Locate the cell with the specified text and output its [x, y] center coordinate. 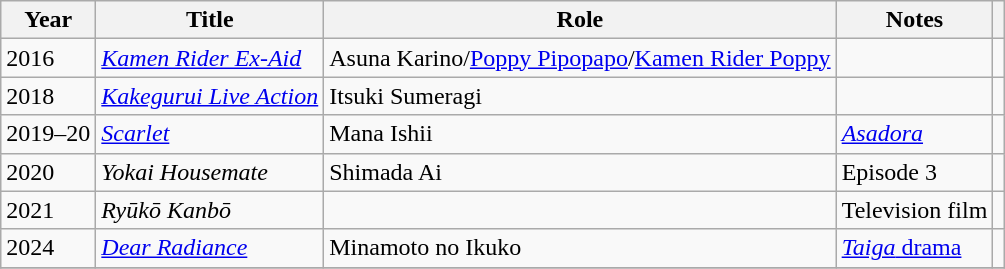
Television film [914, 210]
2024 [48, 248]
Kakegurui Live Action [210, 96]
Title [210, 20]
2019–20 [48, 134]
Minamoto no Ikuko [580, 248]
2016 [48, 58]
Itsuki Sumeragi [580, 96]
Ryūkō Kanbō [210, 210]
Episode 3 [914, 172]
Notes [914, 20]
Role [580, 20]
Asuna Karino/Poppy Pipopapo/Kamen Rider Poppy [580, 58]
2018 [48, 96]
Taiga drama [914, 248]
Kamen Rider Ex-Aid [210, 58]
2021 [48, 210]
Shimada Ai [580, 172]
2020 [48, 172]
Year [48, 20]
Asadora [914, 134]
Mana Ishii [580, 134]
Yokai Housemate [210, 172]
Dear Radiance [210, 248]
Scarlet [210, 134]
